Return [X, Y] of the center of cell containing provided text 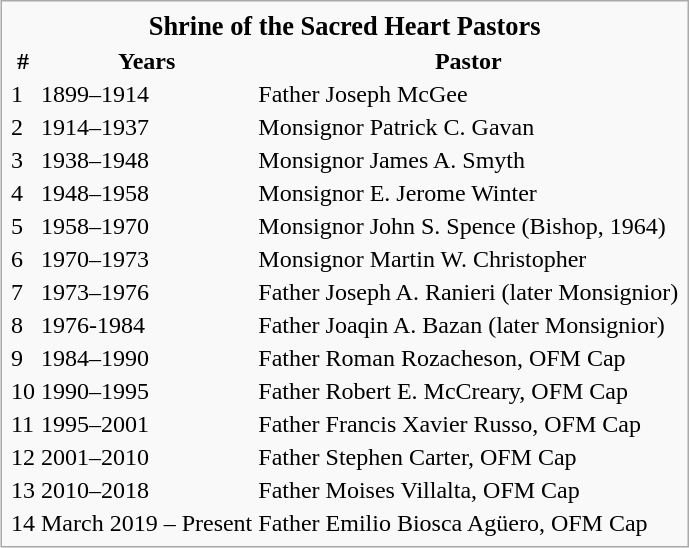
1958–1970 [147, 227]
Monsignor John S. Spence (Bishop, 1964) [468, 227]
2001–2010 [147, 458]
Monsignor E. Jerome Winter [468, 194]
Father Joaqin A. Bazan (later Monsignior) [468, 326]
Father Joseph A. Ranieri (later Monsignior) [468, 293]
4 [24, 194]
Shrine of the Sacred Heart Pastors [345, 26]
14 [24, 524]
7 [24, 293]
1970–1973 [147, 260]
1984–1990 [147, 359]
Father Stephen Carter, OFM Cap [468, 458]
Monsignor Martin W. Christopher [468, 260]
1938–1948 [147, 161]
Pastor [468, 62]
Father Roman Rozacheson, OFM Cap [468, 359]
Father Emilio Biosca Agüero, OFM Cap [468, 524]
9 [24, 359]
1914–1937 [147, 128]
6 [24, 260]
11 [24, 425]
2 [24, 128]
Years [147, 62]
1990–1995 [147, 392]
5 [24, 227]
13 [24, 491]
Monsignor James A. Smyth [468, 161]
3 [24, 161]
# [24, 62]
1899–1914 [147, 95]
8 [24, 326]
Father Moises Villalta, OFM Cap [468, 491]
Father Robert E. McCreary, OFM Cap [468, 392]
Father Francis Xavier Russo, OFM Cap [468, 425]
2010–2018 [147, 491]
Father Joseph McGee [468, 95]
Monsignor Patrick C. Gavan [468, 128]
1 [24, 95]
1976-1984 [147, 326]
1948–1958 [147, 194]
10 [24, 392]
12 [24, 458]
1973–1976 [147, 293]
1995–2001 [147, 425]
March 2019 – Present [147, 524]
